Locate the cell with the specified text and output its (x, y) center coordinate. 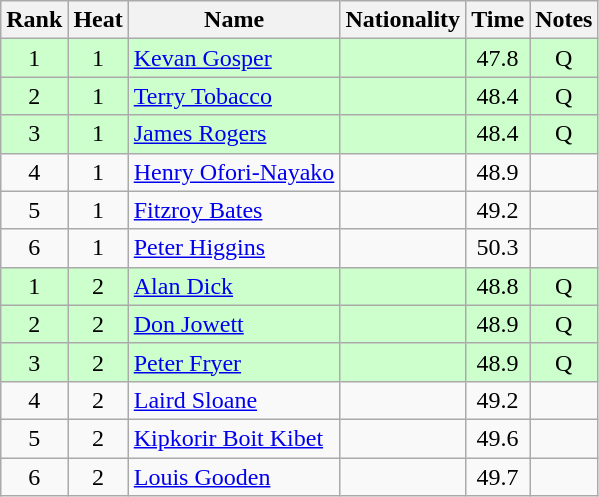
Henry Ofori-Nayako (234, 172)
Kevan Gosper (234, 58)
Peter Fryer (234, 362)
Time (498, 20)
48.8 (498, 286)
Don Jowett (234, 324)
Alan Dick (234, 286)
Terry Tobacco (234, 96)
Peter Higgins (234, 248)
47.8 (498, 58)
James Rogers (234, 134)
Notes (564, 20)
Name (234, 20)
Nationality (403, 20)
Kipkorir Boit Kibet (234, 438)
50.3 (498, 248)
Laird Sloane (234, 400)
49.7 (498, 477)
49.6 (498, 438)
Fitzroy Bates (234, 210)
Heat (98, 20)
Rank (34, 20)
Louis Gooden (234, 477)
